Return [X, Y] of the center of cell containing provided text 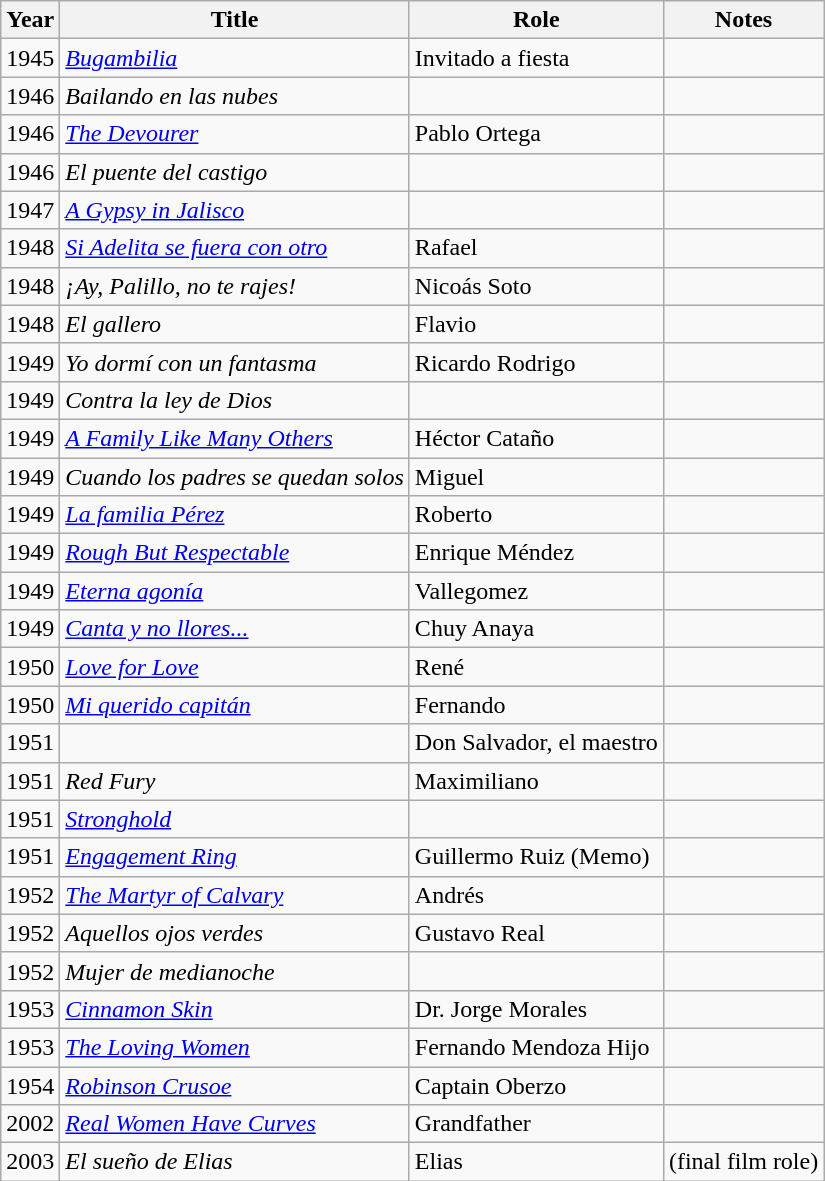
Cinnamon Skin [235, 1009]
¡Ay, Palillo, no te rajes! [235, 286]
Ricardo Rodrigo [536, 362]
Andrés [536, 895]
The Martyr of Calvary [235, 895]
Dr. Jorge Morales [536, 1009]
Fernando [536, 705]
Yo dormí con un fantasma [235, 362]
Mi querido capitán [235, 705]
Rough But Respectable [235, 553]
Mujer de medianoche [235, 971]
Pablo Ortega [536, 134]
Enrique Méndez [536, 553]
Notes [743, 20]
La familia Pérez [235, 515]
1947 [30, 210]
Rafael [536, 248]
Invitado a fiesta [536, 58]
Contra la ley de Dios [235, 400]
René [536, 667]
Year [30, 20]
Flavio [536, 324]
2002 [30, 1124]
Fernando Mendoza Hijo [536, 1047]
Robinson Crusoe [235, 1085]
Love for Love [235, 667]
Héctor Cataño [536, 438]
El sueño de Elias [235, 1162]
El gallero [235, 324]
Aquellos ojos verdes [235, 933]
2003 [30, 1162]
Captain Oberzo [536, 1085]
Grandfather [536, 1124]
Nicoás Soto [536, 286]
The Loving Women [235, 1047]
Elias [536, 1162]
Role [536, 20]
Stronghold [235, 819]
Bailando en las nubes [235, 96]
Si Adelita se fuera con otro [235, 248]
Real Women Have Curves [235, 1124]
El puente del castigo [235, 172]
Don Salvador, el maestro [536, 743]
Engagement Ring [235, 857]
Title [235, 20]
Red Fury [235, 781]
1954 [30, 1085]
Chuy Anaya [536, 629]
Guillermo Ruiz (Memo) [536, 857]
Eterna agonía [235, 591]
Cuando los padres se quedan solos [235, 477]
Roberto [536, 515]
A Gypsy in Jalisco [235, 210]
Canta y no llores... [235, 629]
Maximiliano [536, 781]
1945 [30, 58]
The Devourer [235, 134]
A Family Like Many Others [235, 438]
Vallegomez [536, 591]
Gustavo Real [536, 933]
Bugambilia [235, 58]
Miguel [536, 477]
(final film role) [743, 1162]
